Capture the cell that displays the provided text and extract its [X, Y] central coordinate. 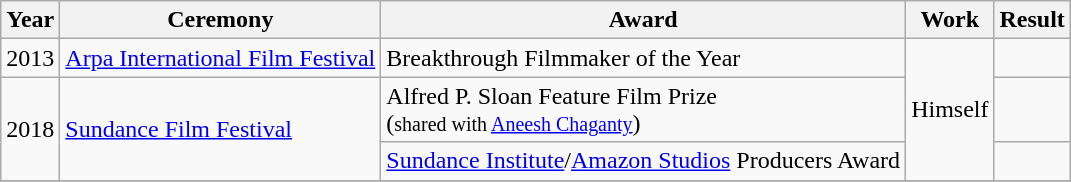
Sundance Institute/Amazon Studios Producers Award [644, 161]
Award [644, 20]
Ceremony [220, 20]
Himself [950, 110]
Breakthrough Filmmaker of the Year [644, 58]
Sundance Film Festival [220, 128]
Year [30, 20]
2013 [30, 58]
2018 [30, 128]
Arpa International Film Festival [220, 58]
Work [950, 20]
Result [1032, 20]
Alfred P. Sloan Feature Film Prize(shared with Aneesh Chaganty) [644, 110]
